Extract the [X, Y] coordinate from the center of the cell holding the provided text.  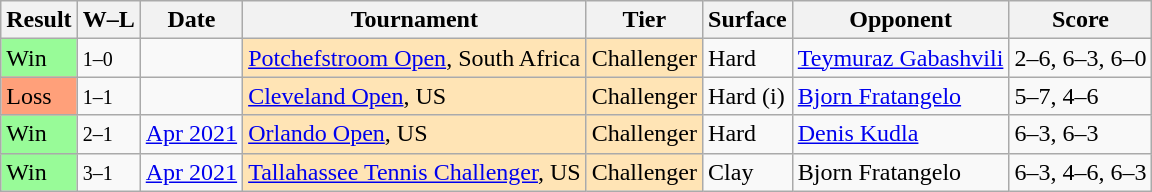
Orlando Open, US [415, 134]
Denis Kudla [900, 134]
1–1 [108, 96]
Potchefstroom Open, South Africa [415, 58]
Tallahassee Tennis Challenger, US [415, 172]
Teymuraz Gabashvili [900, 58]
W–L [108, 20]
Result [39, 20]
Tier [644, 20]
Hard (i) [748, 96]
Tournament [415, 20]
2–1 [108, 134]
6–3, 4–6, 6–3 [1080, 172]
3–1 [108, 172]
5–7, 4–6 [1080, 96]
2–6, 6–3, 6–0 [1080, 58]
Date [191, 20]
Score [1080, 20]
Surface [748, 20]
Cleveland Open, US [415, 96]
Opponent [900, 20]
1–0 [108, 58]
6–3, 6–3 [1080, 134]
Clay [748, 172]
Loss [39, 96]
